Capture the cell that displays the provided text and extract its (x, y) central coordinate. 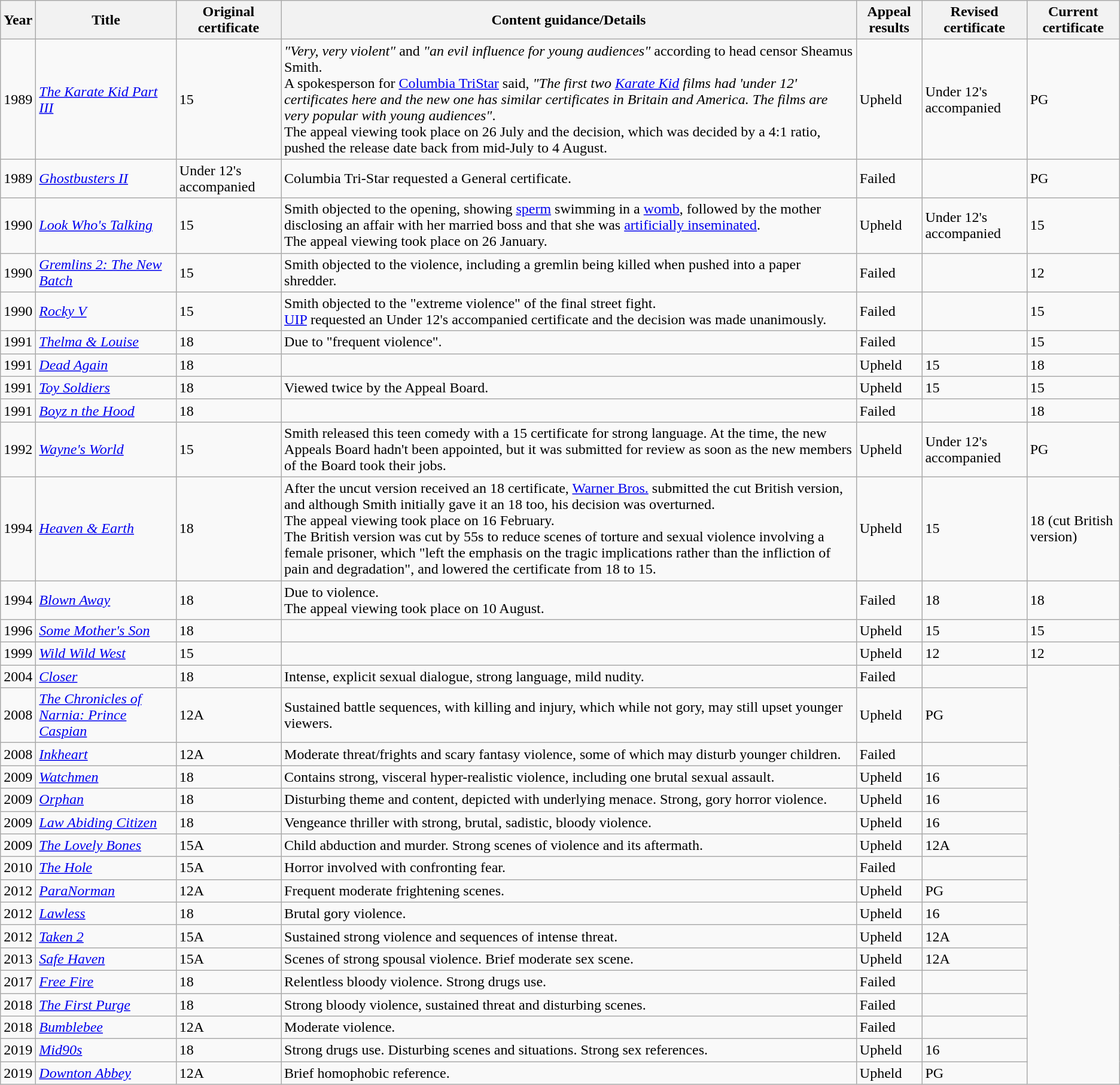
Current certificate (1073, 20)
Due to "frequent violence". (569, 342)
Contains strong, visceral hyper-realistic violence, including one brutal sexual assault. (569, 777)
Thelma & Louise (106, 342)
Watchmen (106, 777)
Ghostbusters II (106, 178)
Wayne's World (106, 449)
The Hole (106, 868)
Free Fire (106, 982)
Closer (106, 676)
Toy Soldiers (106, 388)
2010 (18, 868)
18 (cut British version) (1073, 529)
Downton Abbey (106, 1073)
ParaNorman (106, 891)
Some Mother's Son (106, 631)
The First Purge (106, 1004)
Moderate threat/frights and scary fantasy violence, some of which may disturb younger children. (569, 754)
Sustained strong violence and sequences of intense threat. (569, 936)
Viewed twice by the Appeal Board. (569, 388)
Mid90s (106, 1050)
Year (18, 20)
Columbia Tri-Star requested a General certificate. (569, 178)
Frequent moderate frightening scenes. (569, 891)
Law Abiding Citizen (106, 822)
1999 (18, 654)
Taken 2 (106, 936)
Inkheart (106, 754)
Moderate violence. (569, 1028)
Horror involved with confronting fear. (569, 868)
Gremlins 2: The New Batch (106, 273)
The Karate Kid Part III (106, 99)
2004 (18, 676)
Relentless bloody violence. Strong drugs use. (569, 982)
Brutal gory violence. (569, 913)
Rocky V (106, 311)
2017 (18, 982)
Smith objected to the violence, including a gremlin being killed when pushed into a paper shredder. (569, 273)
Strong bloody violence, sustained threat and disturbing scenes. (569, 1004)
Appeal results (889, 20)
2013 (18, 959)
1996 (18, 631)
Heaven & Earth (106, 529)
Revised certificate (974, 20)
Intense, explicit sexual dialogue, strong language, mild nudity. (569, 676)
Orphan (106, 800)
Content guidance/Details (569, 20)
Vengeance thriller with strong, brutal, sadistic, bloody violence. (569, 822)
Look Who's Talking (106, 225)
Child abduction and murder. Strong scenes of violence and its aftermath. (569, 845)
Lawless (106, 913)
Sustained battle sequences, with killing and injury, which while not gory, may still upset younger viewers. (569, 715)
Dead Again (106, 365)
The Lovely Bones (106, 845)
Safe Haven (106, 959)
Disturbing theme and content, depicted with underlying menace. Strong, gory horror violence. (569, 800)
Boyz n the Hood (106, 410)
1992 (18, 449)
Title (106, 20)
Due to violence.The appeal viewing took place on 10 August. (569, 599)
Original certificate (229, 20)
Strong drugs use. Disturbing scenes and situations. Strong sex references. (569, 1050)
Brief homophobic reference. (569, 1073)
The Chronicles of Narnia: Prince Caspian (106, 715)
Blown Away (106, 599)
Wild Wild West (106, 654)
Scenes of strong spousal violence. Brief moderate sex scene. (569, 959)
Bumblebee (106, 1028)
